Identify which cell holds the provided text, then report its (X, Y) central coordinate. 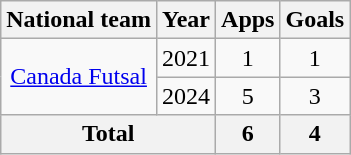
Year (186, 20)
4 (315, 134)
National team (79, 20)
3 (315, 96)
2021 (186, 58)
Goals (315, 20)
6 (248, 134)
2024 (186, 96)
Total (108, 134)
5 (248, 96)
Apps (248, 20)
Canada Futsal (79, 77)
